Scan for the cell matching the given text and deliver its (X, Y) coordinate at center. 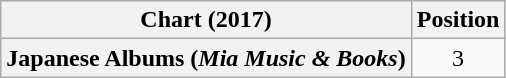
Position (458, 20)
3 (458, 58)
Chart (2017) (206, 20)
Japanese Albums (Mia Music & Books) (206, 58)
